Pinpoint the cell where the given text exists, returning its [X, Y] midpoint coordinate. 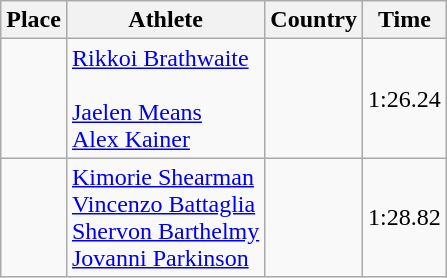
Rikkoi BrathwaiteJaelen MeansAlex Kainer [165, 98]
1:26.24 [405, 98]
Country [314, 20]
Athlete [165, 20]
1:28.82 [405, 218]
Kimorie ShearmanVincenzo BattagliaShervon BarthelmyJovanni Parkinson [165, 218]
Time [405, 20]
Place [34, 20]
